Determine the [x, y] coordinate at the center of the cell enclosing the given text.  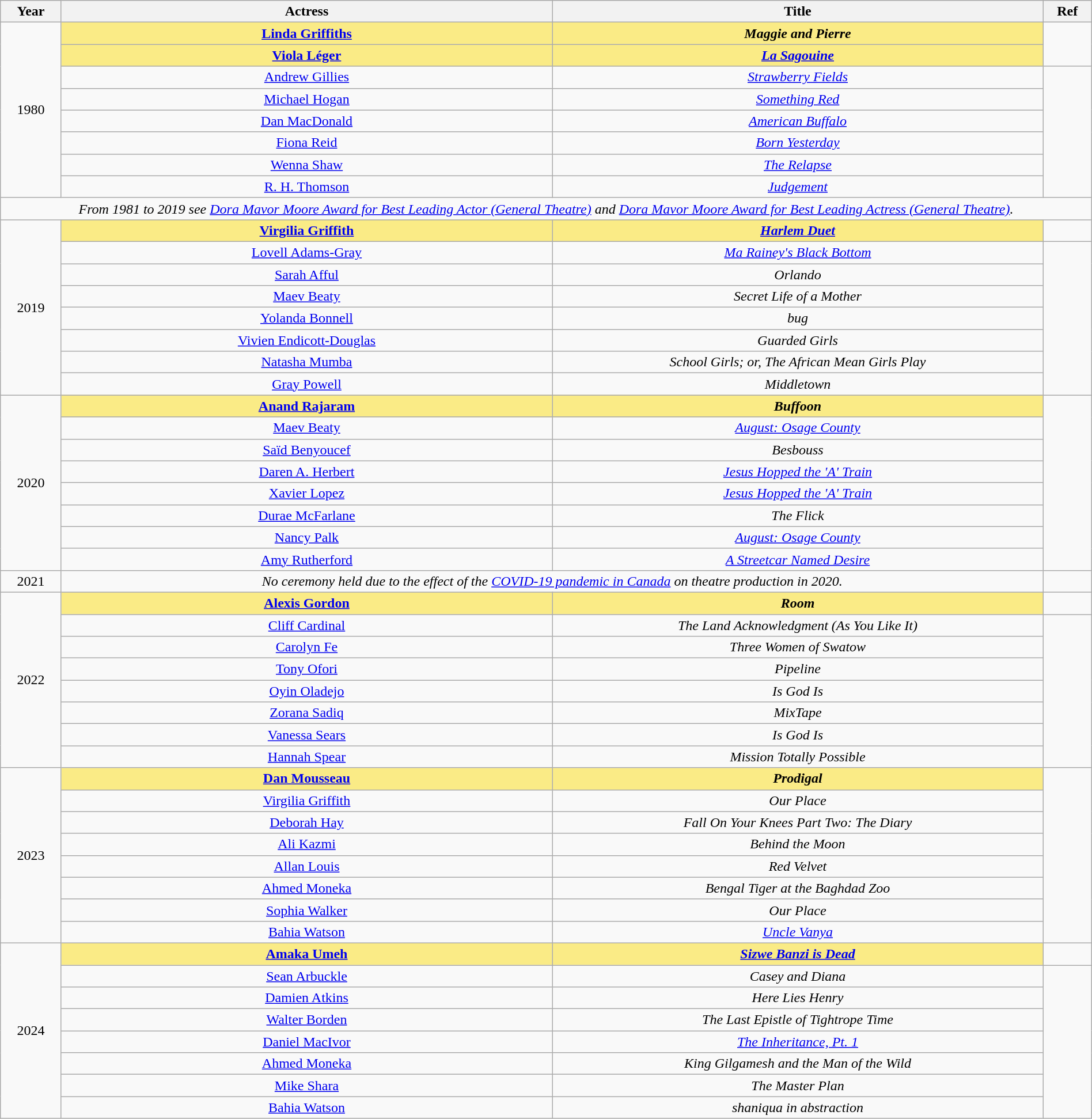
Mike Shara [306, 1086]
Sizwe Banzi is Dead [798, 954]
2023 [31, 855]
Amy Rutherford [306, 559]
Nancy Palk [306, 537]
Ali Kazmi [306, 844]
Walter Borden [306, 1020]
Damien Atkins [306, 998]
Allan Louis [306, 866]
The Master Plan [798, 1086]
The Flick [798, 515]
Buffoon [798, 406]
Xavier Lopez [306, 494]
bug [798, 318]
Maggie and Pierre [798, 33]
Ma Rainey's Black Bottom [798, 252]
Orlando [798, 275]
2021 [31, 581]
The Land Acknowledgment (As You Like It) [798, 625]
2022 [31, 680]
Red Velvet [798, 866]
Strawberry Fields [798, 77]
A Streetcar Named Desire [798, 559]
Andrew Gillies [306, 77]
Hannah Spear [306, 757]
Linda Griffiths [306, 33]
Dan MacDonald [306, 121]
R. H. Thomson [306, 187]
Harlem Duet [798, 230]
The Inheritance, Pt. 1 [798, 1042]
Vanessa Sears [306, 735]
Fiona Reid [306, 143]
Casey and Diana [798, 976]
Carolyn Fe [306, 647]
No ceremony held due to the effect of the COVID-19 pandemic in Canada on theatre production in 2020. [552, 581]
Sean Arbuckle [306, 976]
Ref [1067, 12]
Yolanda Bonnell [306, 318]
shaniqua in abstraction [798, 1107]
Judgement [798, 187]
Daniel MacIvor [306, 1042]
American Buffalo [798, 121]
La Sagouine [798, 55]
Vivien Endicott-Douglas [306, 340]
Uncle Vanya [798, 932]
Wenna Shaw [306, 165]
Born Yesterday [798, 143]
Zorana Sadiq [306, 713]
Mission Totally Possible [798, 757]
Here Lies Henry [798, 998]
2024 [31, 1030]
Room [798, 603]
Pipeline [798, 669]
Cliff Cardinal [306, 625]
Lovell Adams-Gray [306, 252]
Natasha Mumba [306, 362]
The Relapse [798, 165]
2019 [31, 307]
Amaka Umeh [306, 954]
Durae McFarlane [306, 515]
Oyin Oladejo [306, 691]
Secret Life of a Mother [798, 297]
1980 [31, 110]
Something Red [798, 99]
Dan Mousseau [306, 779]
Alexis Gordon [306, 603]
Prodigal [798, 779]
Tony Ofori [306, 669]
Title [798, 12]
Sophia Walker [306, 910]
The Last Epistle of Tightrope Time [798, 1020]
Sarah Afful [306, 275]
Middletown [798, 384]
Viola Léger [306, 55]
MixTape [798, 713]
2020 [31, 483]
King Gilgamesh and the Man of the Wild [798, 1064]
Actress [306, 12]
Gray Powell [306, 384]
Michael Hogan [306, 99]
Year [31, 12]
Saïd Benyoucef [306, 450]
Daren A. Herbert [306, 472]
Fall On Your Knees Part Two: The Diary [798, 822]
Guarded Girls [798, 340]
Bengal Tiger at the Baghdad Zoo [798, 888]
Three Women of Swatow [798, 647]
Deborah Hay [306, 822]
School Girls; or, The African Mean Girls Play [798, 362]
Anand Rajaram [306, 406]
Behind the Moon [798, 844]
Besbouss [798, 450]
